Identify which cell holds the provided text, then report its [x, y] central coordinate. 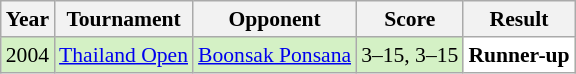
Thailand Open [124, 55]
Runner-up [518, 55]
Tournament [124, 19]
Score [410, 19]
Year [28, 19]
2004 [28, 55]
3–15, 3–15 [410, 55]
Boonsak Ponsana [274, 55]
Opponent [274, 19]
Result [518, 19]
